Return (x, y) of the center of cell containing provided text 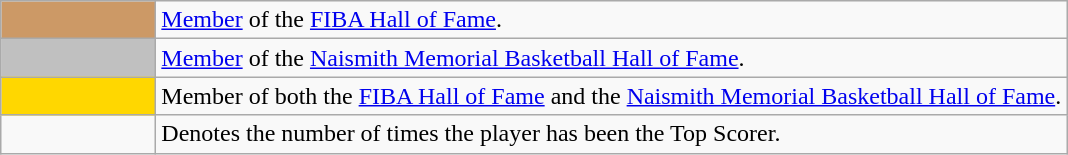
Member of the FIBA Hall of Fame. (612, 20)
Member of the Naismith Memorial Basketball Hall of Fame. (612, 58)
Denotes the number of times the player has been the Top Scorer. (612, 134)
Member of both the FIBA Hall of Fame and the Naismith Memorial Basketball Hall of Fame. (612, 96)
